Identify which cell holds the provided text, then report its (X, Y) central coordinate. 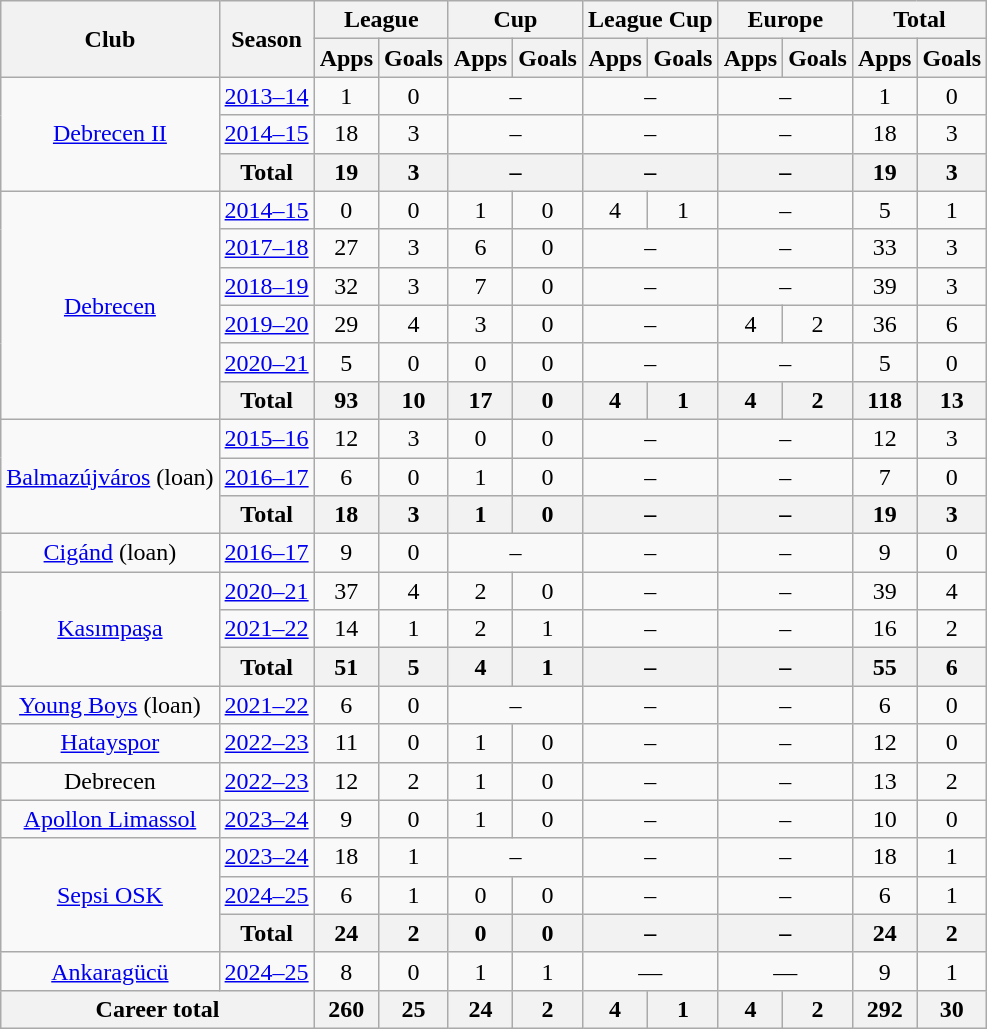
League (381, 20)
37 (346, 591)
2018–19 (266, 286)
8 (346, 971)
14 (346, 629)
51 (346, 667)
17 (480, 400)
2013–14 (266, 96)
Season (266, 39)
Career total (158, 1009)
27 (346, 248)
25 (414, 1009)
30 (952, 1009)
Apollon Limassol (110, 819)
Young Boys (loan) (110, 705)
League Cup (650, 20)
Cup (515, 20)
Debrecen II (110, 134)
36 (884, 324)
Balmazújváros (loan) (110, 476)
2017–18 (266, 248)
Sepsi OSK (110, 895)
Hatayspor (110, 743)
Club (110, 39)
260 (346, 1009)
292 (884, 1009)
32 (346, 286)
Kasımpaşa (110, 629)
Ankaragücü (110, 971)
2015–16 (266, 438)
55 (884, 667)
2019–20 (266, 324)
29 (346, 324)
93 (346, 400)
11 (346, 743)
Europe (785, 20)
Cigánd (loan) (110, 553)
118 (884, 400)
33 (884, 248)
16 (884, 629)
